For the text-containing cell, return its midpoint in [x, y] coordinate format. 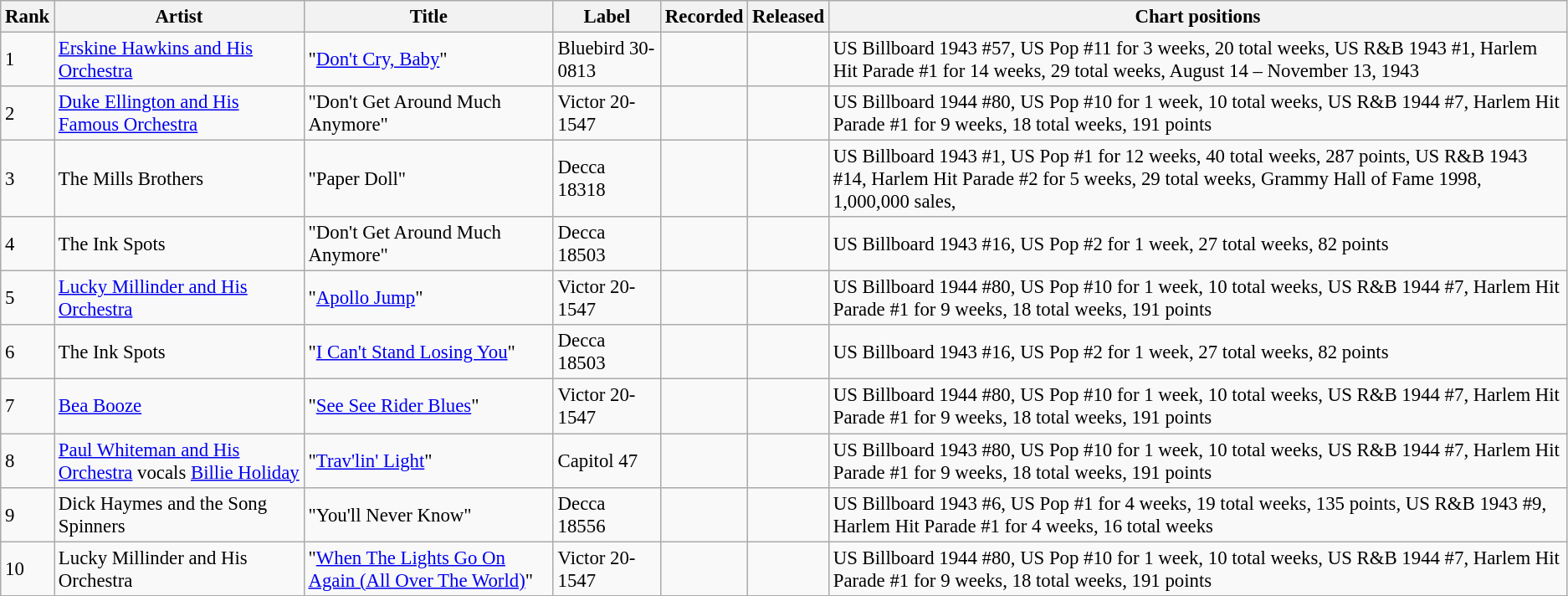
"See See Rider Blues" [428, 407]
Paul Whiteman and His Orchestra vocals Billie Holiday [179, 460]
3 [28, 179]
Bea Booze [179, 407]
US Billboard 1943 #80, US Pop #10 for 1 week, 10 total weeks, US R&B 1944 #7, Harlem Hit Parade #1 for 9 weeks, 18 total weeks, 191 points [1197, 460]
Decca 18318 [607, 179]
4 [28, 244]
8 [28, 460]
Duke Ellington and His Famous Orchestra [179, 114]
"When The Lights Go On Again (All Over The World)" [428, 569]
Artist [179, 17]
US Billboard 1943 #6, US Pop #1 for 4 weeks, 19 total weeks, 135 points, US R&B 1943 #9, Harlem Hit Parade #1 for 4 weeks, 16 total weeks [1197, 514]
6 [28, 352]
"You'll Never Know" [428, 514]
"I Can't Stand Losing You" [428, 352]
Released [788, 17]
The Mills Brothers [179, 179]
Capitol 47 [607, 460]
Title [428, 17]
1 [28, 60]
9 [28, 514]
Label [607, 17]
Decca 18556 [607, 514]
Dick Haymes and the Song Spinners [179, 514]
10 [28, 569]
"Trav'lin' Light" [428, 460]
"Paper Doll" [428, 179]
7 [28, 407]
"Apollo Jump" [428, 298]
Erskine Hawkins and His Orchestra [179, 60]
2 [28, 114]
Recorded [705, 17]
"Don't Cry, Baby" [428, 60]
Bluebird 30-0813 [607, 60]
5 [28, 298]
Rank [28, 17]
Chart positions [1197, 17]
